Capture the cell that displays the provided text and extract its [X, Y] central coordinate. 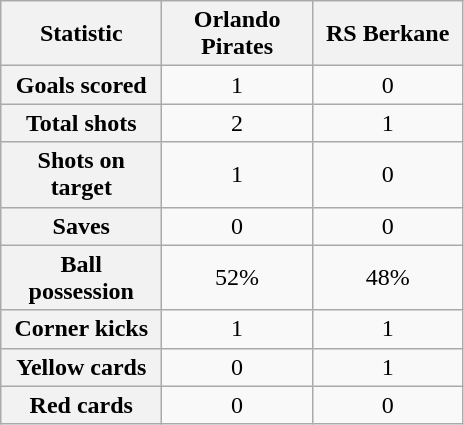
RS Berkane [388, 34]
Orlando Pirates [238, 34]
Red cards [82, 405]
Shots on target [82, 174]
Saves [82, 226]
Yellow cards [82, 367]
Statistic [82, 34]
Ball possession [82, 278]
2 [238, 123]
Total shots [82, 123]
Goals scored [82, 85]
48% [388, 278]
52% [238, 278]
Corner kicks [82, 329]
